Extract the (x, y) coordinate from the center of the cell holding the provided text.  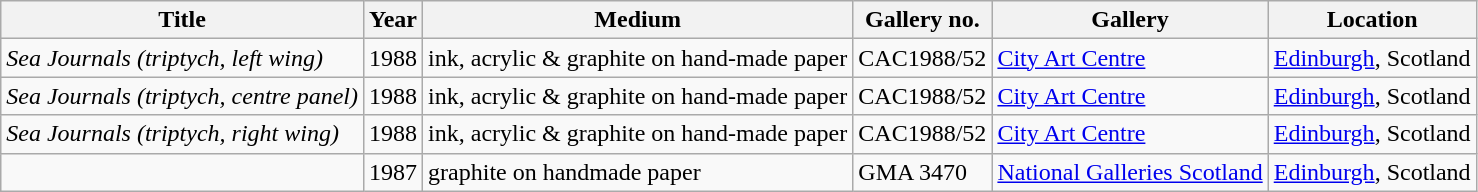
National Galleries Scotland (1130, 172)
Sea Journals (triptych, right wing) (182, 134)
Title (182, 20)
Sea Journals (triptych, left wing) (182, 58)
Gallery no. (922, 20)
graphite on handmade paper (638, 172)
GMA 3470 (922, 172)
Location (1372, 20)
Sea Journals (triptych, centre panel) (182, 96)
Year (392, 20)
Medium (638, 20)
Gallery (1130, 20)
1987 (392, 172)
